Find where the given text appears and provide that cell's center as (X, Y) coordinate. 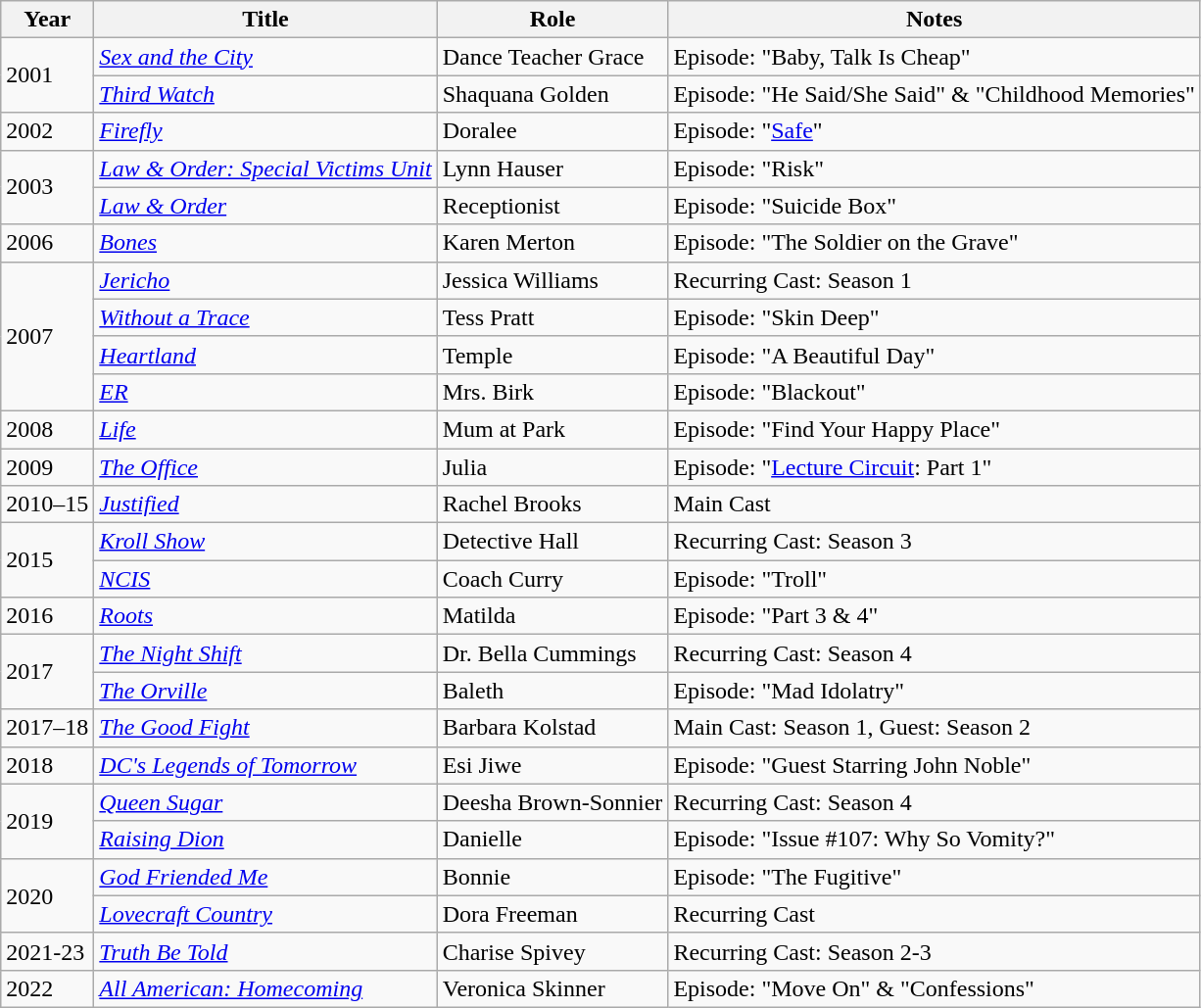
2019 (47, 821)
Episode: "Part 3 & 4" (935, 616)
Justified (265, 504)
2002 (47, 131)
Esi Jiwe (552, 765)
Law & Order: Special Victims Unit (265, 168)
Notes (935, 20)
DC's Legends of Tomorrow (265, 765)
Detective Hall (552, 542)
The Orville (265, 691)
Bonnie (552, 877)
Episode: "The Fugitive" (935, 877)
Matilda (552, 616)
Heartland (265, 355)
Raising Dion (265, 840)
God Friended Me (265, 877)
Barbara Kolstad (552, 728)
ER (265, 392)
Life (265, 429)
Veronica Skinner (552, 988)
Mum at Park (552, 429)
The Good Fight (265, 728)
Episode: "Suicide Box" (935, 206)
Bones (265, 243)
Episode: "Lecture Circuit: Part 1" (935, 467)
Episode: "Move On" & "Confessions" (935, 988)
Firefly (265, 131)
2015 (47, 560)
Dora Freeman (552, 914)
Queen Sugar (265, 802)
Baleth (552, 691)
Recurring Cast (935, 914)
Episode: "Guest Starring John Noble" (935, 765)
2008 (47, 429)
Tess Pratt (552, 317)
2009 (47, 467)
Episode: "A Beautiful Day" (935, 355)
2006 (47, 243)
2021-23 (47, 951)
Lynn Hauser (552, 168)
Danielle (552, 840)
Law & Order (265, 206)
2007 (47, 336)
Episode: "Risk" (935, 168)
Title (265, 20)
Episode: "Baby, Talk Is Cheap" (935, 57)
2018 (47, 765)
Episode: "Mad Idolatry" (935, 691)
Dance Teacher Grace (552, 57)
Truth Be Told (265, 951)
Doralee (552, 131)
Mrs. Birk (552, 392)
2017–18 (47, 728)
Without a Trace (265, 317)
Dr. Bella Cummings (552, 653)
Episode: "Skin Deep" (935, 317)
Main Cast (935, 504)
Karen Merton (552, 243)
Sex and the City (265, 57)
Receptionist (552, 206)
2010–15 (47, 504)
The Office (265, 467)
Rachel Brooks (552, 504)
Lovecraft Country (265, 914)
Third Watch (265, 94)
Temple (552, 355)
Main Cast: Season 1, Guest: Season 2 (935, 728)
Kroll Show (265, 542)
Episode: "Blackout" (935, 392)
Recurring Cast: Season 1 (935, 280)
2001 (47, 75)
2003 (47, 187)
The Night Shift (265, 653)
Role (552, 20)
Julia (552, 467)
Episode: "Issue #107: Why So Vomity?" (935, 840)
Recurring Cast: Season 3 (935, 542)
Coach Curry (552, 579)
NCIS (265, 579)
Episode: "Safe" (935, 131)
Charise Spivey (552, 951)
Episode: "The Soldier on the Grave" (935, 243)
All American: Homecoming (265, 988)
Recurring Cast: Season 2-3 (935, 951)
Episode: "Find Your Happy Place" (935, 429)
Jessica Williams (552, 280)
Episode: "Troll" (935, 579)
2016 (47, 616)
Jericho (265, 280)
Roots (265, 616)
2020 (47, 895)
Episode: "He Said/She Said" & "Childhood Memories" (935, 94)
Deesha Brown-Sonnier (552, 802)
2022 (47, 988)
2017 (47, 672)
Shaquana Golden (552, 94)
Year (47, 20)
